Scan for the cell matching the given text and deliver its (x, y) coordinate at center. 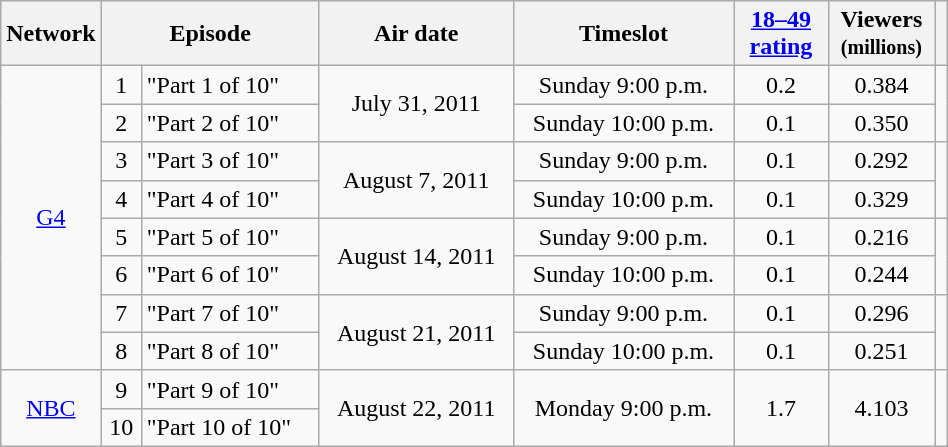
"Part 2 of 10" (230, 123)
0.329 (881, 199)
"Part 1 of 10" (230, 85)
6 (121, 275)
"Part 10 of 10" (230, 427)
August 14, 2011 (416, 256)
4.103 (881, 408)
0.251 (881, 351)
Episode (210, 34)
9 (121, 389)
0.244 (881, 275)
7 (121, 313)
Network (51, 34)
G4 (51, 218)
August 21, 2011 (416, 332)
0.2 (782, 85)
0.292 (881, 161)
"Part 4 of 10" (230, 199)
August 7, 2011 (416, 180)
"Part 9 of 10" (230, 389)
8 (121, 351)
1 (121, 85)
0.384 (881, 85)
0.216 (881, 237)
Viewers(millions) (881, 34)
0.350 (881, 123)
"Part 6 of 10" (230, 275)
"Part 8 of 10" (230, 351)
"Part 7 of 10" (230, 313)
0.296 (881, 313)
1.7 (782, 408)
4 (121, 199)
Air date (416, 34)
August 22, 2011 (416, 408)
"Part 5 of 10" (230, 237)
2 (121, 123)
July 31, 2011 (416, 104)
5 (121, 237)
Timeslot (623, 34)
"Part 3 of 10" (230, 161)
3 (121, 161)
NBC (51, 408)
10 (121, 427)
Monday 9:00 p.m. (623, 408)
18–49 rating (782, 34)
